Search for the cell housing the specified text and yield its (x, y) center coordinate. 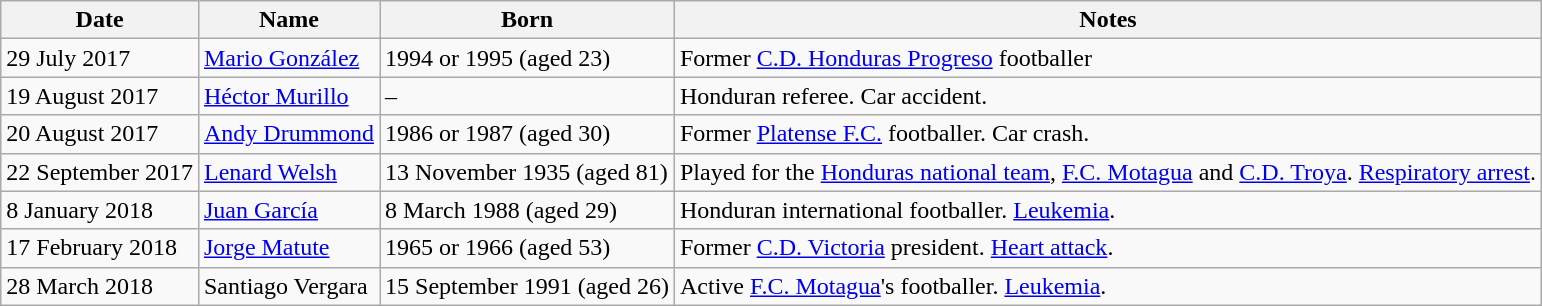
8 January 2018 (100, 210)
– (528, 96)
Juan García (288, 210)
Born (528, 20)
Former C.D. Honduras Progreso footballer (1108, 58)
15 September 1991 (aged 26) (528, 286)
20 August 2017 (100, 134)
1986 or 1987 (aged 30) (528, 134)
1965 or 1966 (aged 53) (528, 248)
Name (288, 20)
Santiago Vergara (288, 286)
Date (100, 20)
1994 or 1995 (aged 23) (528, 58)
17 February 2018 (100, 248)
22 September 2017 (100, 172)
13 November 1935 (aged 81) (528, 172)
28 March 2018 (100, 286)
29 July 2017 (100, 58)
Honduran referee. Car accident. (1108, 96)
Honduran international footballer. Leukemia. (1108, 210)
Jorge Matute (288, 248)
Former C.D. Victoria president. Heart attack. (1108, 248)
Notes (1108, 20)
Former Platense F.C. footballer. Car crash. (1108, 134)
Lenard Welsh (288, 172)
Andy Drummond (288, 134)
19 August 2017 (100, 96)
Played for the Honduras national team, F.C. Motagua and C.D. Troya. Respiratory arrest. (1108, 172)
8 March 1988 (aged 29) (528, 210)
Mario González (288, 58)
Active F.C. Motagua's footballer. Leukemia. (1108, 286)
Héctor Murillo (288, 96)
